Provide the [X, Y] coordinate of the cell's center where the given text is located.  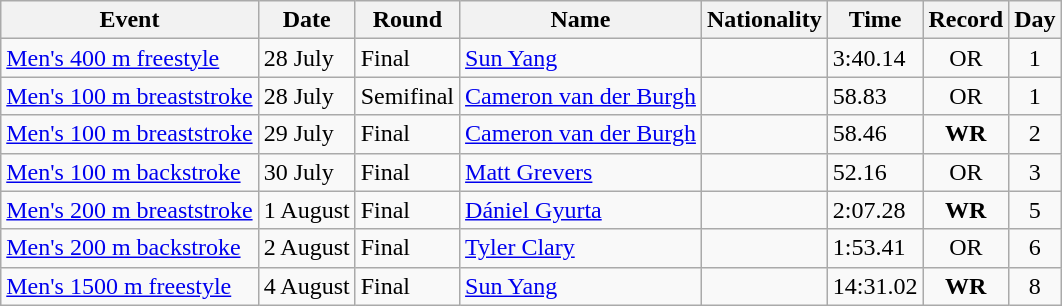
Tyler Clary [581, 248]
Round [407, 20]
Event [130, 20]
Men's 100 m backstroke [130, 172]
52.16 [875, 172]
Dániel Gyurta [581, 210]
Men's 200 m breaststroke [130, 210]
Date [306, 20]
3:40.14 [875, 58]
4 August [306, 286]
1 August [306, 210]
3 [1035, 172]
Nationality [764, 20]
Semifinal [407, 96]
5 [1035, 210]
2 August [306, 248]
30 July [306, 172]
Men's 400 m freestyle [130, 58]
29 July [306, 134]
14:31.02 [875, 286]
1:53.41 [875, 248]
Men's 200 m backstroke [130, 248]
8 [1035, 286]
Record [966, 20]
58.83 [875, 96]
2 [1035, 134]
Men's 1500 m freestyle [130, 286]
Day [1035, 20]
Time [875, 20]
6 [1035, 248]
58.46 [875, 134]
Name [581, 20]
Matt Grevers [581, 172]
2:07.28 [875, 210]
